Locate the cell with the specified text and output its [x, y] center coordinate. 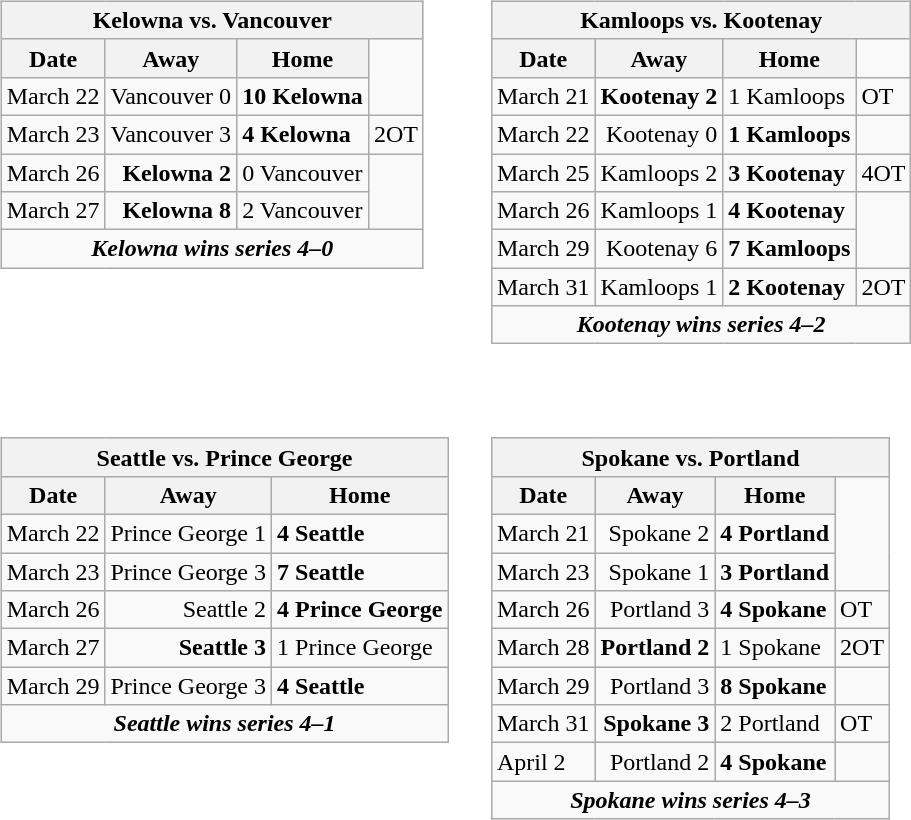
3 Kootenay [790, 173]
10 Kelowna [303, 96]
Kootenay 6 [659, 249]
Seattle wins series 4–1 [224, 724]
2 Portland [775, 724]
Prince George 1 [188, 533]
7 Seattle [360, 571]
April 2 [543, 762]
March 28 [543, 648]
1 Prince George [360, 648]
7 Kamloops [790, 249]
4 Kelowna [303, 134]
Kelowna 2 [171, 173]
Kootenay 2 [659, 96]
Spokane 2 [655, 533]
2 Vancouver [303, 211]
Kamloops 2 [659, 173]
Vancouver 3 [171, 134]
Kootenay wins series 4–2 [701, 325]
Seattle 3 [188, 648]
Seattle 2 [188, 610]
Kamloops vs. Kootenay [701, 20]
Kootenay 0 [659, 134]
0 Vancouver [303, 173]
March 25 [543, 173]
Spokane 1 [655, 571]
4OT [884, 173]
Spokane wins series 4–3 [690, 800]
3 Portland [775, 571]
4 Prince George [360, 610]
Seattle vs. Prince George [224, 457]
Vancouver 0 [171, 96]
Spokane vs. Portland [690, 457]
4 Portland [775, 533]
Kelowna vs. Vancouver [212, 20]
2 Kootenay [790, 287]
Kelowna 8 [171, 211]
Spokane 3 [655, 724]
1 Spokane [775, 648]
Kelowna wins series 4–0 [212, 249]
8 Spokane [775, 686]
4 Kootenay [790, 211]
